Determine the (X, Y) coordinate at the center of the cell enclosing the given text.  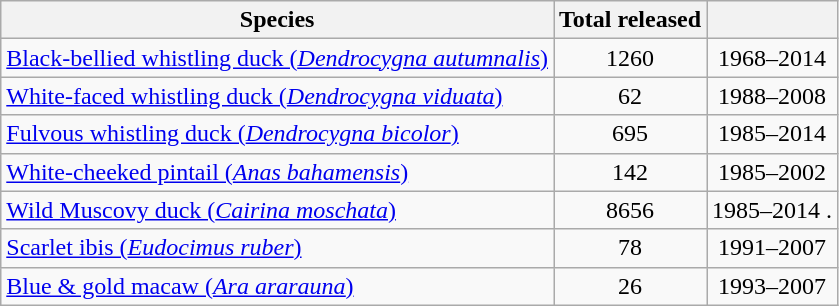
1993–2007 (772, 286)
78 (630, 248)
Black-bellied whistling duck (Dendrocygna autumnalis) (278, 58)
1985–2002 (772, 172)
1260 (630, 58)
Scarlet ibis (Eudocimus ruber) (278, 248)
1968–2014 (772, 58)
695 (630, 134)
Fulvous whistling duck (Dendrocygna bicolor) (278, 134)
1985–2014 . (772, 210)
62 (630, 96)
White-cheeked pintail (Anas bahamensis) (278, 172)
8656 (630, 210)
White-faced whistling duck (Dendrocygna viduata) (278, 96)
Wild Muscovy duck (Cairina moschata) (278, 210)
Blue & gold macaw (Ara ararauna) (278, 286)
1991–2007 (772, 248)
142 (630, 172)
26 (630, 286)
Total released (630, 20)
1985–2014 (772, 134)
Species (278, 20)
1988–2008 (772, 96)
